Provide the (x, y) coordinate of the cell's center where the given text is located.  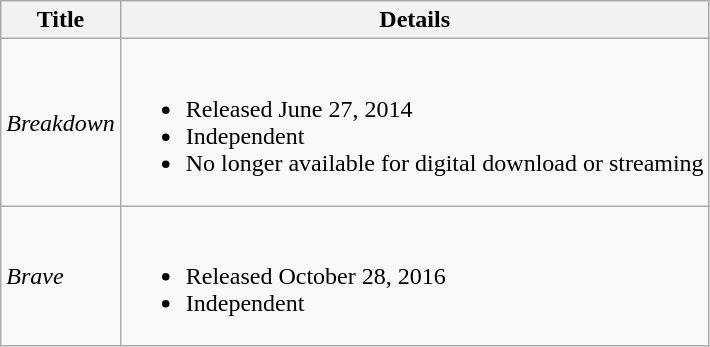
Released October 28, 2016Independent (414, 276)
Brave (60, 276)
Details (414, 20)
Released June 27, 2014IndependentNo longer available for digital download or streaming (414, 122)
Title (60, 20)
Breakdown (60, 122)
